Find where the given text appears and provide that cell's center as (x, y) coordinate. 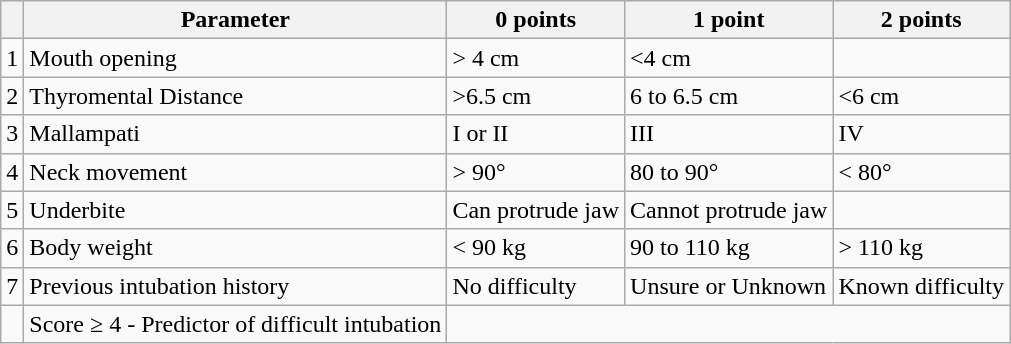
<4 cm (729, 58)
Known difficulty (922, 286)
> 110 kg (922, 248)
III (729, 134)
6 (12, 248)
>6.5 cm (536, 96)
Thyromental Distance (236, 96)
No difficulty (536, 286)
2 (12, 96)
Mouth opening (236, 58)
< 80° (922, 172)
4 (12, 172)
> 90° (536, 172)
0 points (536, 20)
6 to 6.5 cm (729, 96)
> 4 cm (536, 58)
Mallampati (236, 134)
90 to 110 kg (729, 248)
< 90 kg (536, 248)
7 (12, 286)
80 to 90° (729, 172)
Parameter (236, 20)
Cannot protrude jaw (729, 210)
Underbite (236, 210)
<6 cm (922, 96)
2 points (922, 20)
Body weight (236, 248)
Neck movement (236, 172)
I or II (536, 134)
Unsure or Unknown (729, 286)
1 point (729, 20)
5 (12, 210)
3 (12, 134)
1 (12, 58)
Score ≥ 4 - Predictor of difficult intubation (236, 324)
IV (922, 134)
Previous intubation history (236, 286)
Can protrude jaw (536, 210)
